Identify which cell holds the provided text, then report its (x, y) central coordinate. 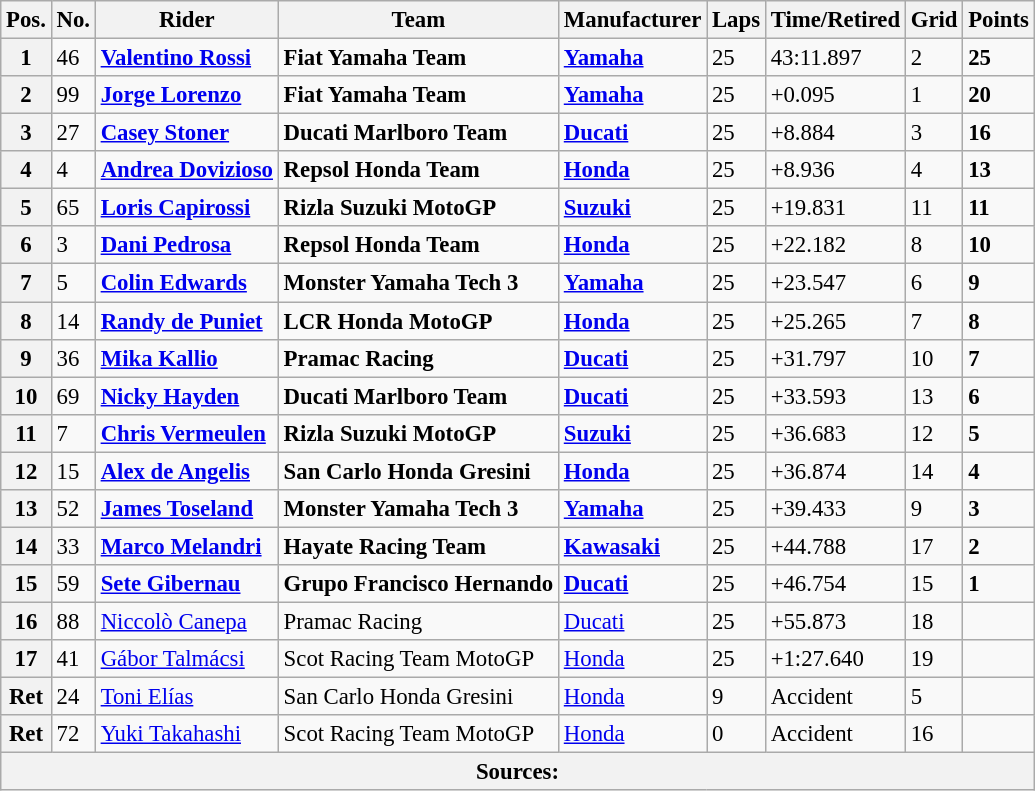
+44.788 (835, 546)
72 (73, 734)
20 (998, 95)
0 (736, 734)
+33.593 (835, 396)
+25.265 (835, 321)
Kawasaki (632, 546)
Andrea Dovizioso (186, 170)
43:11.897 (835, 58)
Manufacturer (632, 20)
Pos. (26, 20)
Points (998, 20)
+22.182 (835, 245)
+19.831 (835, 208)
Team (418, 20)
Niccolò Canepa (186, 621)
Time/Retired (835, 20)
+8.884 (835, 133)
LCR Honda MotoGP (418, 321)
Nicky Hayden (186, 396)
+0.095 (835, 95)
Hayate Racing Team (418, 546)
Sources: (518, 772)
46 (73, 58)
Jorge Lorenzo (186, 95)
52 (73, 509)
88 (73, 621)
+46.754 (835, 584)
27 (73, 133)
Valentino Rossi (186, 58)
65 (73, 208)
24 (73, 697)
Mika Kallio (186, 358)
Rider (186, 20)
59 (73, 584)
+39.433 (835, 509)
Randy de Puniet (186, 321)
33 (73, 546)
Colin Edwards (186, 283)
Grupo Francisco Hernando (418, 584)
Dani Pedrosa (186, 245)
Yuki Takahashi (186, 734)
Marco Melandri (186, 546)
James Toseland (186, 509)
+36.683 (835, 433)
+36.874 (835, 471)
Toni Elías (186, 697)
+31.797 (835, 358)
19 (934, 659)
Sete Gibernau (186, 584)
Alex de Angelis (186, 471)
18 (934, 621)
Gábor Talmácsi (186, 659)
Chris Vermeulen (186, 433)
+8.936 (835, 170)
+1:27.640 (835, 659)
+55.873 (835, 621)
69 (73, 396)
Laps (736, 20)
36 (73, 358)
99 (73, 95)
Grid (934, 20)
Casey Stoner (186, 133)
+23.547 (835, 283)
41 (73, 659)
Loris Capirossi (186, 208)
No. (73, 20)
